Locate the cell with the specified text and output its [X, Y] center coordinate. 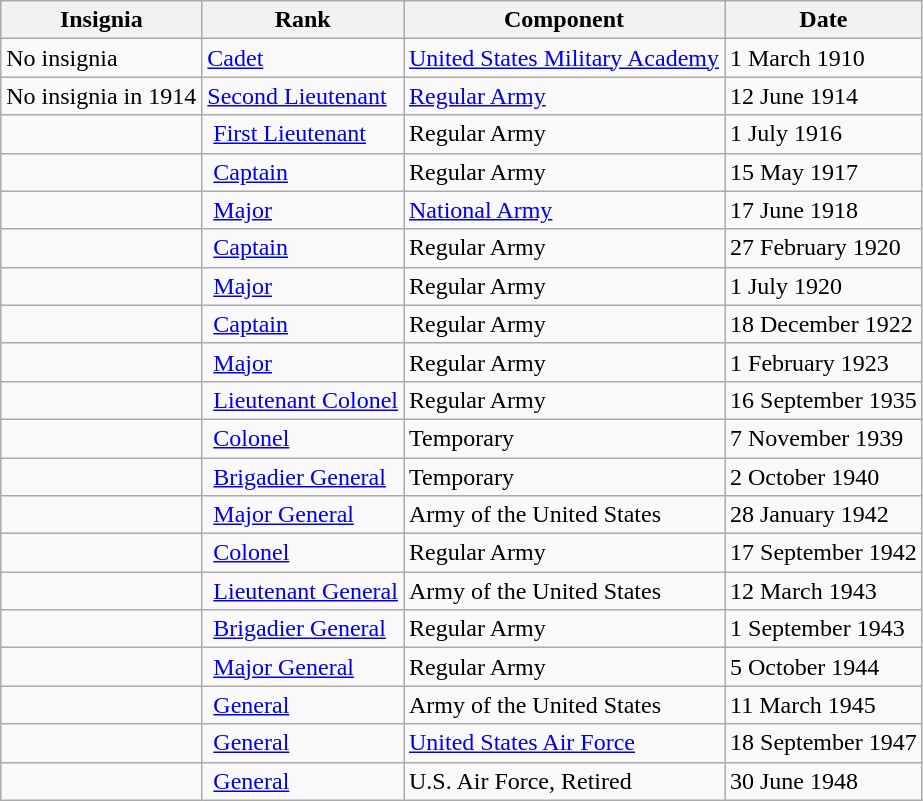
Lieutenant General [303, 591]
17 June 1918 [823, 210]
1 September 1943 [823, 629]
5 October 1944 [823, 667]
Cadet [303, 58]
United States Air Force [564, 743]
15 May 1917 [823, 172]
Date [823, 20]
First Lieutenant [303, 134]
United States Military Academy [564, 58]
Second Lieutenant [303, 96]
30 June 1948 [823, 781]
Lieutenant Colonel [303, 400]
27 February 1920 [823, 248]
12 March 1943 [823, 591]
16 September 1935 [823, 400]
Rank [303, 20]
1 March 1910 [823, 58]
11 March 1945 [823, 705]
No insignia [102, 58]
7 November 1939 [823, 438]
12 June 1914 [823, 96]
Component [564, 20]
1 July 1920 [823, 286]
2 October 1940 [823, 477]
28 January 1942 [823, 515]
National Army [564, 210]
17 September 1942 [823, 553]
18 December 1922 [823, 324]
U.S. Air Force, Retired [564, 781]
1 July 1916 [823, 134]
1 February 1923 [823, 362]
18 September 1947 [823, 743]
Insignia [102, 20]
No insignia in 1914 [102, 96]
